Return (X, Y) of the center of cell containing provided text 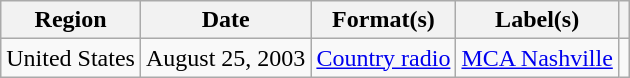
MCA Nashville (537, 58)
United States (71, 58)
Region (71, 20)
August 25, 2003 (225, 58)
Label(s) (537, 20)
Date (225, 20)
Format(s) (384, 20)
Country radio (384, 58)
